Return the (X, Y) coordinate for the center point of the cell that contains the specified text.  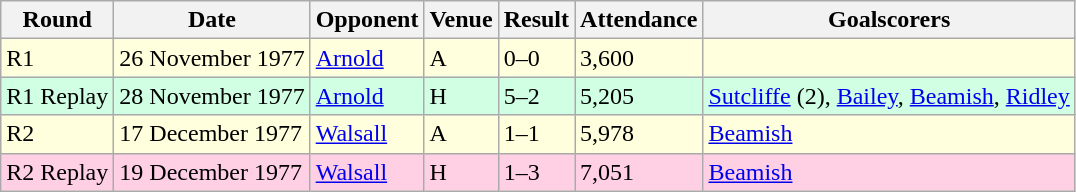
R2 (58, 134)
26 November 1977 (212, 58)
R1 Replay (58, 96)
17 December 1977 (212, 134)
Sutcliffe (2), Bailey, Beamish, Ridley (889, 96)
1–3 (536, 172)
Date (212, 20)
3,600 (639, 58)
R1 (58, 58)
Attendance (639, 20)
Goalscorers (889, 20)
19 December 1977 (212, 172)
Venue (461, 20)
1–1 (536, 134)
Round (58, 20)
5,978 (639, 134)
5–2 (536, 96)
7,051 (639, 172)
R2 Replay (58, 172)
Result (536, 20)
5,205 (639, 96)
Opponent (367, 20)
0–0 (536, 58)
28 November 1977 (212, 96)
